Extract the (x, y) coordinate from the center of the cell holding the provided text.  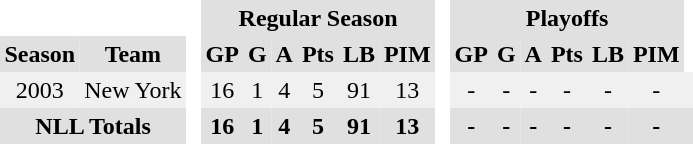
Season (40, 54)
Playoffs (567, 18)
NLL Totals (93, 126)
Team (133, 54)
Regular Season (318, 18)
New York (133, 90)
2003 (40, 90)
